Capture the cell that displays the provided text and extract its [x, y] central coordinate. 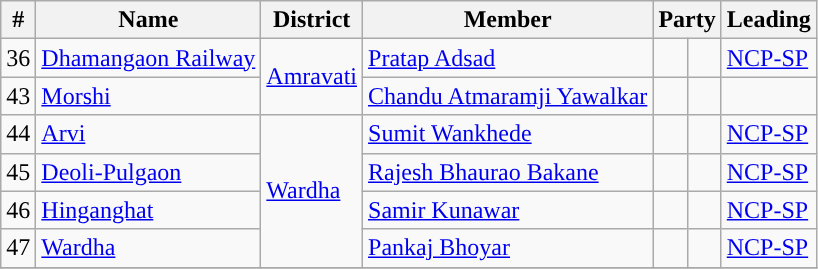
44 [18, 134]
Rajesh Bhaurao Bakane [508, 172]
36 [18, 58]
District [312, 20]
Leading [768, 20]
46 [18, 210]
47 [18, 248]
Name [148, 20]
Amravati [312, 77]
Morshi [148, 96]
45 [18, 172]
Chandu Atmaramji Yawalkar [508, 96]
Pratap Adsad [508, 58]
Sumit Wankhede [508, 134]
# [18, 20]
43 [18, 96]
Samir Kunawar [508, 210]
Member [508, 20]
Hinganghat [148, 210]
Party [687, 20]
Deoli-Pulgaon [148, 172]
Pankaj Bhoyar [508, 248]
Arvi [148, 134]
Dhamangaon Railway [148, 58]
